For the text-containing cell, return its midpoint in [x, y] coordinate format. 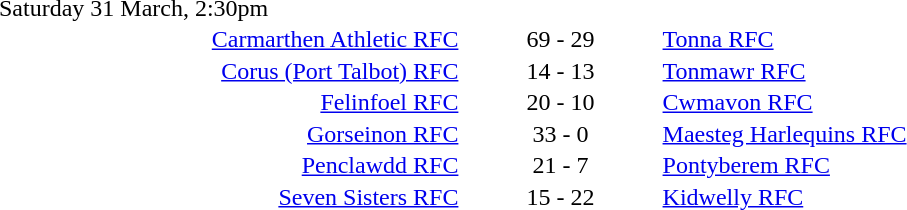
21 - 7 [560, 165]
69 - 29 [560, 39]
14 - 13 [560, 71]
33 - 0 [560, 134]
20 - 10 [560, 103]
